Detect which cell encompasses the target text, then output its (x, y) center coordinate. 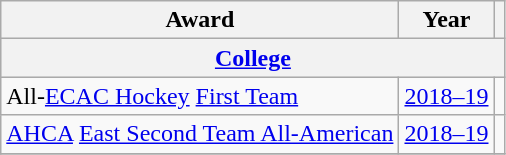
College (253, 58)
AHCA East Second Team All-American (200, 134)
Year (446, 20)
All-ECAC Hockey First Team (200, 96)
Award (200, 20)
